Extract the (x, y) coordinate from the center of the cell holding the provided text.  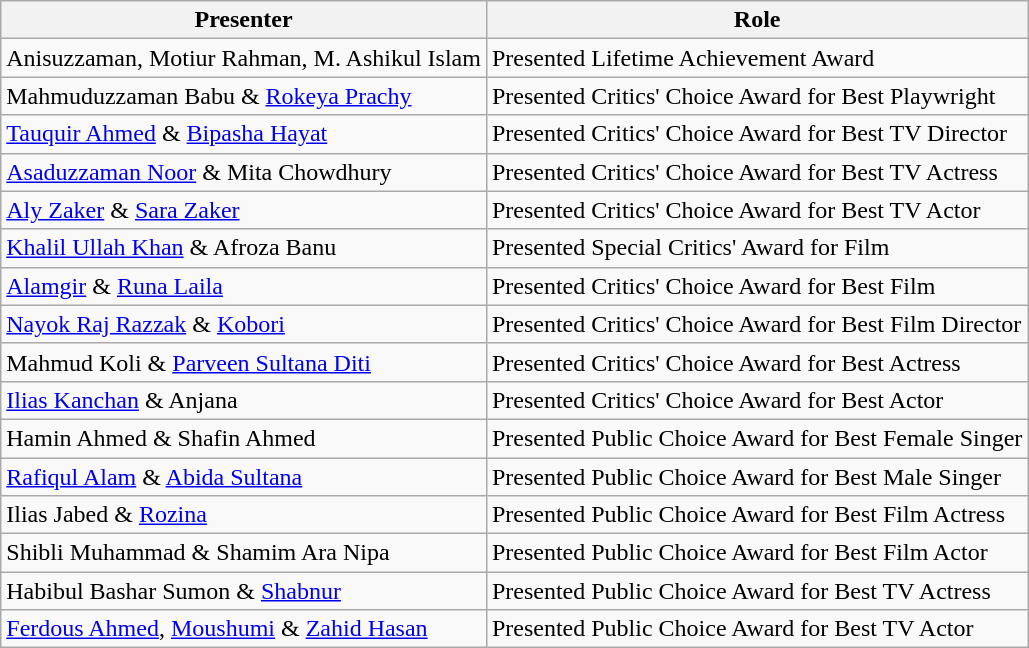
Presented Critics' Choice Award for Best Actress (756, 362)
Role (756, 20)
Mahmud Koli & Parveen Sultana Diti (244, 362)
Presented Public Choice Award for Best TV Actress (756, 591)
Presented Special Critics' Award for Film (756, 248)
Alamgir & Runa Laila (244, 286)
Shibli Muhammad & Shamim Ara Nipa (244, 553)
Aly Zaker & Sara Zaker (244, 210)
Ilias Kanchan & Anjana (244, 400)
Tauquir Ahmed & Bipasha Hayat (244, 134)
Presented Critics' Choice Award for Best TV Director (756, 134)
Nayok Raj Razzak & Kobori (244, 324)
Presented Lifetime Achievement Award (756, 58)
Habibul Bashar Sumon & Shabnur (244, 591)
Mahmuduzzaman Babu & Rokeya Prachy (244, 96)
Presented Critics' Choice Award for Best Playwright (756, 96)
Hamin Ahmed & Shafin Ahmed (244, 438)
Presented Public Choice Award for Best TV Actor (756, 629)
Asaduzzaman Noor & Mita Chowdhury (244, 172)
Presented Critics' Choice Award for Best Film Director (756, 324)
Presented Public Choice Award for Best Male Singer (756, 477)
Rafiqul Alam & Abida Sultana (244, 477)
Presenter (244, 20)
Anisuzzaman, Motiur Rahman, M. Ashikul Islam (244, 58)
Presented Public Choice Award for Best Film Actress (756, 515)
Ferdous Ahmed, Moushumi & Zahid Hasan (244, 629)
Presented Public Choice Award for Best Film Actor (756, 553)
Presented Critics' Choice Award for Best Film (756, 286)
Presented Public Choice Award for Best Female Singer (756, 438)
Presented Critics' Choice Award for Best TV Actress (756, 172)
Presented Critics' Choice Award for Best Actor (756, 400)
Presented Critics' Choice Award for Best TV Actor (756, 210)
Khalil Ullah Khan & Afroza Banu (244, 248)
Ilias Jabed & Rozina (244, 515)
